Return the [X, Y] coordinate for the center point of the cell that contains the specified text.  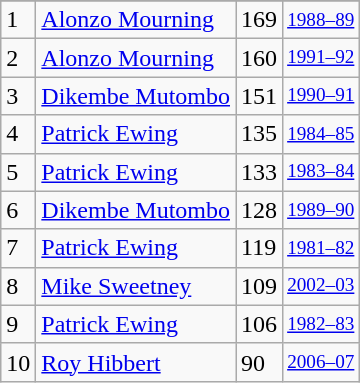
1982–83 [321, 324]
119 [260, 248]
1981–82 [321, 248]
Mike Sweetney [136, 286]
2006–07 [321, 362]
90 [260, 362]
5 [18, 172]
Roy Hibbert [136, 362]
1984–85 [321, 134]
151 [260, 96]
6 [18, 210]
1991–92 [321, 58]
169 [260, 20]
160 [260, 58]
1983–84 [321, 172]
128 [260, 210]
9 [18, 324]
2002–03 [321, 286]
1 [18, 20]
133 [260, 172]
135 [260, 134]
3 [18, 96]
1989–90 [321, 210]
7 [18, 248]
106 [260, 324]
8 [18, 286]
2 [18, 58]
1990–91 [321, 96]
109 [260, 286]
4 [18, 134]
1988–89 [321, 20]
10 [18, 362]
